Capture the cell that displays the provided text and extract its [X, Y] central coordinate. 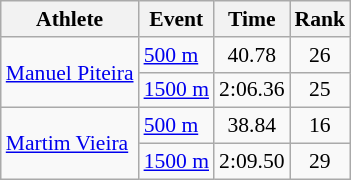
Event [176, 19]
Athlete [70, 19]
40.78 [252, 55]
29 [320, 162]
Rank [320, 19]
2:06.36 [252, 90]
25 [320, 90]
2:09.50 [252, 162]
Manuel Piteira [70, 72]
26 [320, 55]
Time [252, 19]
Martim Vieira [70, 144]
38.84 [252, 126]
16 [320, 126]
